Output the (X, Y) coordinate of the center of the cell containing the given text.  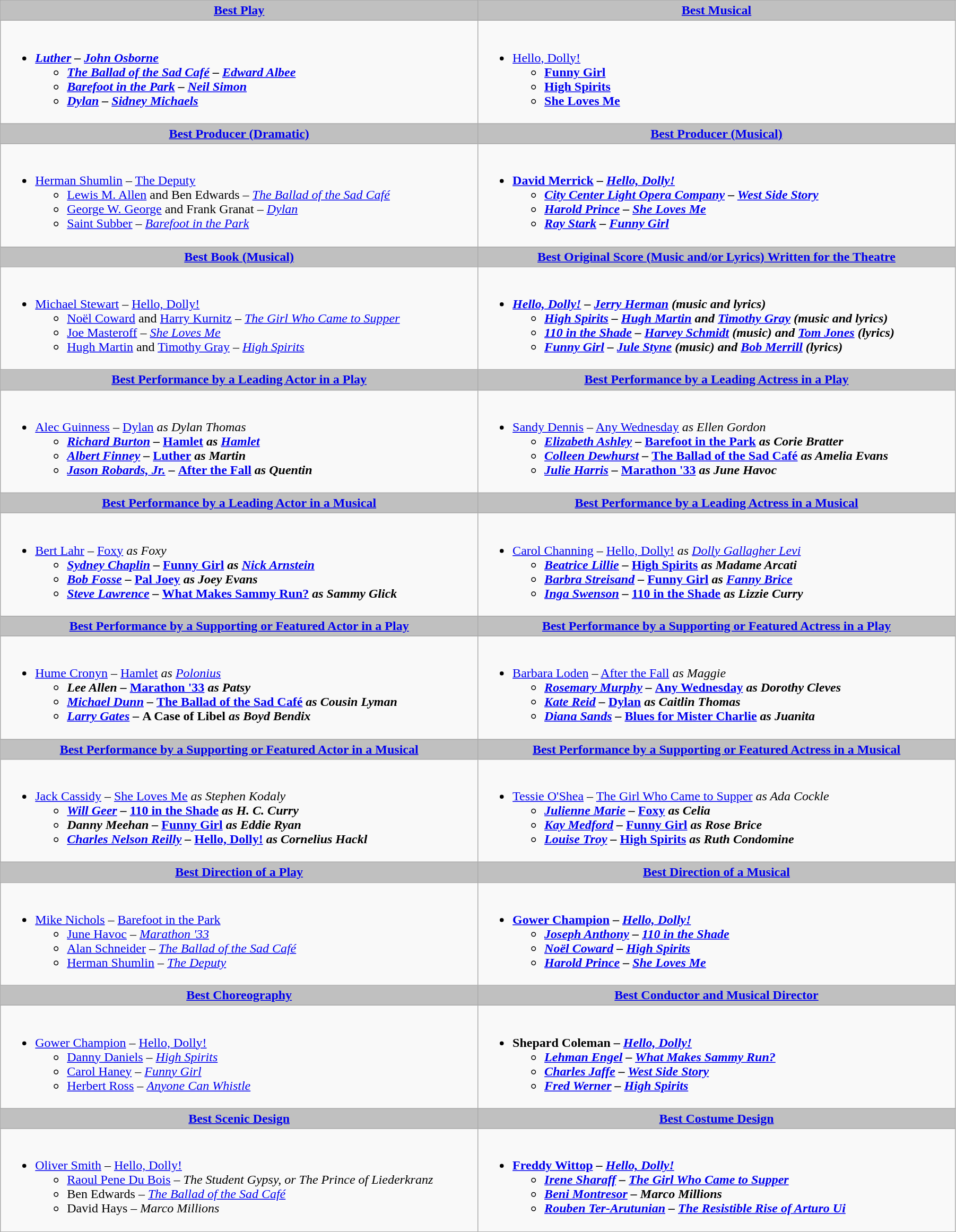
Best Play (239, 11)
Best Conductor and Musical Director (717, 995)
Hello, Dolly!Funny GirlHigh SpiritsShe Loves Me (717, 72)
David Merrick – Hello, Dolly!City Center Light Opera Company – West Side StoryHarold Prince – She Loves MeRay Stark – Funny Girl (717, 195)
Best Performance by a Leading Actress in a Musical (717, 503)
Best Performance by a Supporting or Featured Actor in a Musical (239, 749)
Mike Nichols – Barefoot in the ParkJune Havoc – Marathon '33Alan Schneider – The Ballad of the Sad CaféHerman Shumlin – The Deputy (239, 934)
Best Producer (Dramatic) (239, 134)
Best Direction of a Play (239, 872)
Gower Champion – Hello, Dolly!Danny Daniels – High SpiritsCarol Haney – Funny GirlHerbert Ross – Anyone Can Whistle (239, 1057)
Best Performance by a Supporting or Featured Actress in a Play (717, 626)
Luther – John OsborneThe Ballad of the Sad Café – Edward AlbeeBarefoot in the Park – Neil SimonDylan – Sidney Michaels (239, 72)
Best Producer (Musical) (717, 134)
Alec Guinness – Dylan as Dylan ThomasRichard Burton – Hamlet as HamletAlbert Finney – Luther as MartinJason Robards, Jr. – After the Fall as Quentin (239, 441)
Best Original Score (Music and/or Lyrics) Written for the Theatre (717, 257)
Best Performance by a Supporting or Featured Actor in a Play (239, 626)
Shepard Coleman – Hello, Dolly!Lehman Engel – What Makes Sammy Run?Charles Jaffe – West Side StoryFred Werner – High Spirits (717, 1057)
Best Performance by a Leading Actor in a Play (239, 380)
Gower Champion – Hello, Dolly!Joseph Anthony – 110 in the ShadeNoël Coward – High SpiritsHarold Prince – She Loves Me (717, 934)
Best Choreography (239, 995)
Best Musical (717, 11)
Best Performance by a Leading Actress in a Play (717, 380)
Best Performance by a Supporting or Featured Actress in a Musical (717, 749)
Best Performance by a Leading Actor in a Musical (239, 503)
Best Direction of a Musical (717, 872)
Best Costume Design (717, 1119)
Best Book (Musical) (239, 257)
Best Scenic Design (239, 1119)
